Capture the cell that displays the provided text and extract its (x, y) central coordinate. 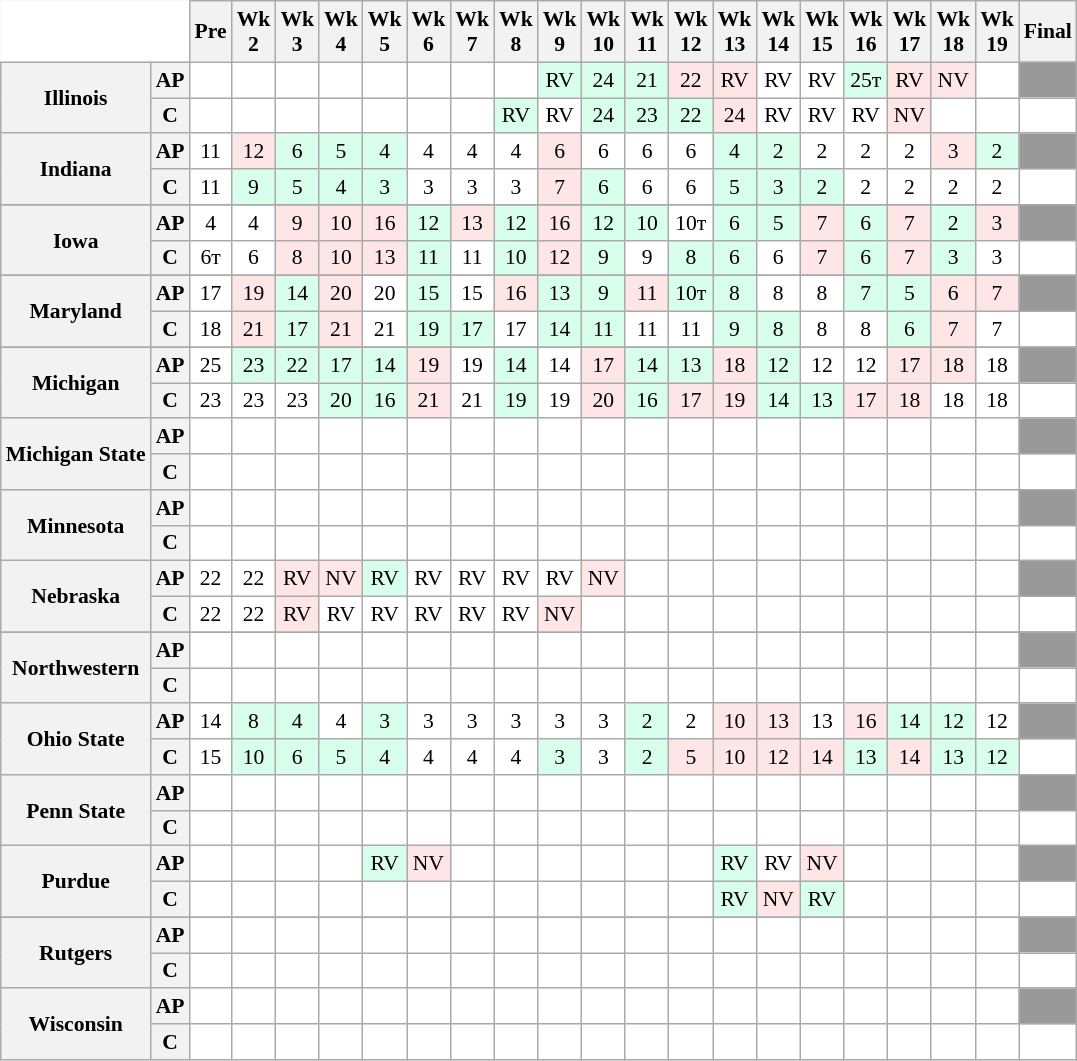
Ohio State (76, 740)
Wk18 (953, 32)
Wk5 (385, 32)
Wk15 (822, 32)
25т (866, 80)
Michigan (76, 382)
Illinois (76, 98)
Wk9 (560, 32)
Rutgers (76, 952)
Wk19 (997, 32)
Maryland (76, 312)
Wk14 (778, 32)
Wk8 (516, 32)
25 (210, 365)
Wk6 (429, 32)
Wk7 (472, 32)
Wk16 (866, 32)
Penn State (76, 810)
Wk17 (910, 32)
Wk11 (647, 32)
Nebraska (76, 596)
Wk3 (297, 32)
Minnesota (76, 526)
Wk4 (341, 32)
Purdue (76, 882)
Wk12 (691, 32)
Wk10 (603, 32)
Pre (210, 32)
Final (1048, 32)
Wk13 (735, 32)
Northwestern (76, 668)
Wisconsin (76, 1024)
Iowa (76, 240)
Michigan State (76, 454)
Wk2 (254, 32)
Indiana (76, 170)
6т (210, 258)
